Determine the [X, Y] coordinate at the center of the cell enclosing the given text.  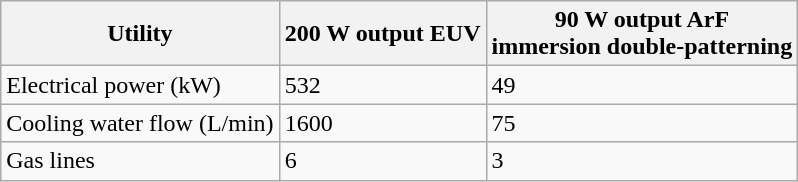
Gas lines [140, 161]
Cooling water flow (L/min) [140, 123]
200 W output EUV [382, 34]
75 [642, 123]
90 W output ArFimmersion double-patterning [642, 34]
3 [642, 161]
6 [382, 161]
Utility [140, 34]
49 [642, 85]
1600 [382, 123]
Electrical power (kW) [140, 85]
532 [382, 85]
